Return the [X, Y] coordinate for the center point of the cell that contains the specified text.  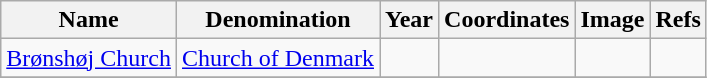
Name [89, 20]
Brønshøj Church [89, 58]
Year [410, 20]
Denomination [278, 20]
Church of Denmark [278, 58]
Refs [678, 20]
Coordinates [507, 20]
Image [612, 20]
